For the text-containing cell, return its midpoint in (x, y) coordinate format. 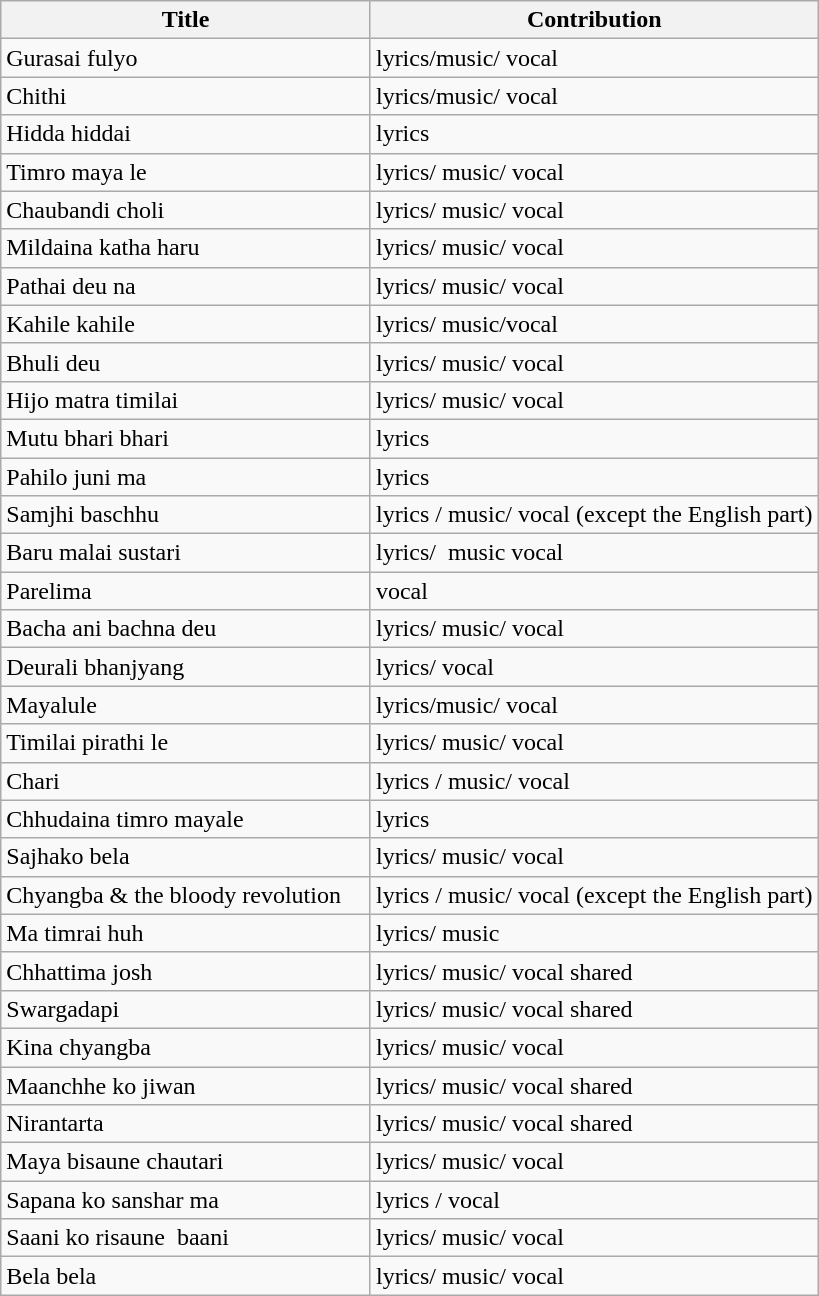
Hijo matra timilai (186, 400)
Gurasai fulyo (186, 58)
Bhuli deu (186, 362)
Hidda hiddai (186, 134)
Chari (186, 781)
Chhattima josh (186, 971)
Samjhi baschhu (186, 515)
lyrics/ music/vocal (594, 324)
Kahile kahile (186, 324)
Ma timrai huh (186, 933)
Mayalule (186, 705)
Pathai deu na (186, 286)
lyrics/ music vocal (594, 553)
Timilai pirathi le (186, 743)
Kina chyangba (186, 1047)
Baru malai sustari (186, 553)
Chhudaina timro mayale (186, 819)
Pahilo juni ma (186, 477)
Bacha ani bachna deu (186, 629)
Chyangba & the bloody revolution (186, 895)
lyrics / music/ vocal (594, 781)
Deurali bhanjyang (186, 667)
Parelima (186, 591)
Swargadapi (186, 1009)
Sajhako bela (186, 857)
Chaubandi choli (186, 210)
Chithi (186, 96)
Sapana ko sanshar ma (186, 1200)
Maanchhe ko jiwan (186, 1085)
Bela bela (186, 1276)
Title (186, 20)
Saani ko risaune baani (186, 1238)
lyrics/ vocal (594, 667)
Mutu bhari bhari (186, 438)
Mildaina katha haru (186, 248)
Contribution (594, 20)
lyrics/ music (594, 933)
lyrics / vocal (594, 1200)
vocal (594, 591)
Timro maya le (186, 172)
Nirantarta (186, 1124)
Maya bisaune chautari (186, 1162)
